Detect which cell encompasses the target text, then output its [X, Y] center coordinate. 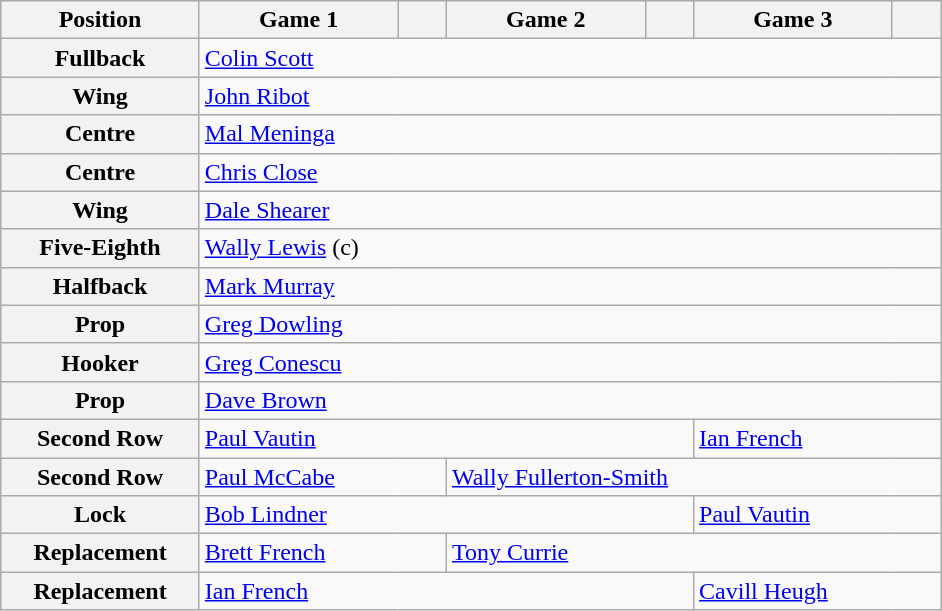
John Ribot [570, 96]
Brett French [322, 553]
Wally Lewis (c) [570, 248]
Bob Lindner [446, 515]
Position [100, 20]
Paul McCabe [322, 477]
Wally Fullerton-Smith [693, 477]
Halfback [100, 286]
Lock [100, 515]
Game 3 [794, 20]
Greg Conescu [570, 362]
Tony Currie [693, 553]
Fullback [100, 58]
Chris Close [570, 172]
Mark Murray [570, 286]
Five-Eighth [100, 248]
Mal Meninga [570, 134]
Hooker [100, 362]
Dale Shearer [570, 210]
Dave Brown [570, 400]
Colin Scott [570, 58]
Game 2 [546, 20]
Cavill Heugh [818, 591]
Greg Dowling [570, 324]
Game 1 [298, 20]
